Output the [x, y] coordinate of the center of the cell containing the given text.  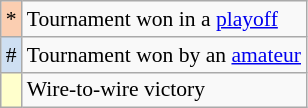
Tournament won in a playoff [164, 19]
* [12, 19]
# [12, 55]
Wire-to-wire victory [164, 90]
Tournament won by an amateur [164, 55]
